From the cell containing the given text, extract its center point as (x, y) coordinate. 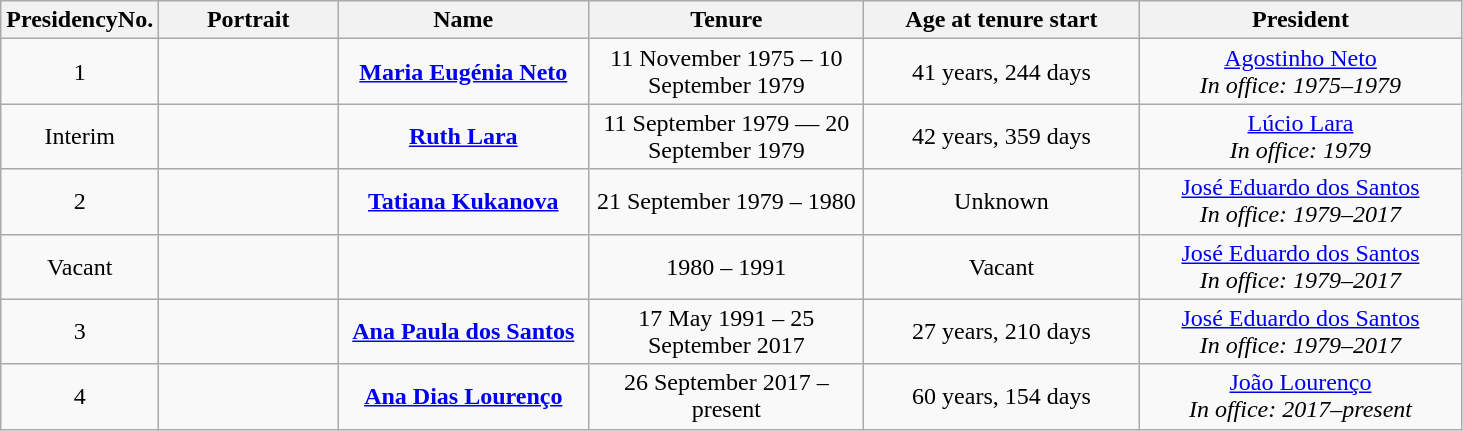
2 (80, 202)
17 May 1991 – 25 September 2017 (726, 332)
Age at tenure start (1002, 20)
Unknown (1002, 202)
41 years, 244 days (1002, 72)
Portrait (248, 20)
26 September 2017 – present (726, 396)
PresidencyNo. (80, 20)
21 September 1979 – 1980 (726, 202)
42 years, 359 days (1002, 136)
Lúcio LaraIn office: 1979 (1300, 136)
11 September 1979 — 20 September 1979 (726, 136)
60 years, 154 days (1002, 396)
1 (80, 72)
3 (80, 332)
Tatiana Kukanova (464, 202)
Maria Eugénia Neto (464, 72)
Name (464, 20)
4 (80, 396)
Ruth Lara (464, 136)
27 years, 210 days (1002, 332)
1980 – 1991 (726, 266)
Ana Dias Lourenço (464, 396)
11 November 1975 – 10 September 1979 (726, 72)
Agostinho NetoIn office: 1975–1979 (1300, 72)
Ana Paula dos Santos (464, 332)
João LourençoIn office: 2017–present (1300, 396)
President (1300, 20)
Interim (80, 136)
Tenure (726, 20)
